Capture the cell that displays the provided text and extract its (X, Y) central coordinate. 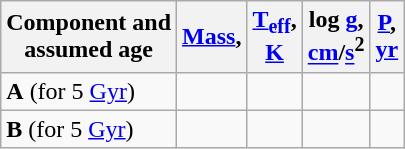
P,yr (387, 37)
B (for 5 Gyr) (89, 129)
Mass, (212, 37)
A (for 5 Gyr) (89, 91)
Component andassumed age (89, 37)
log g,cm/s2 (336, 37)
Teff,K (274, 37)
